Return [x, y] of the center of cell containing provided text 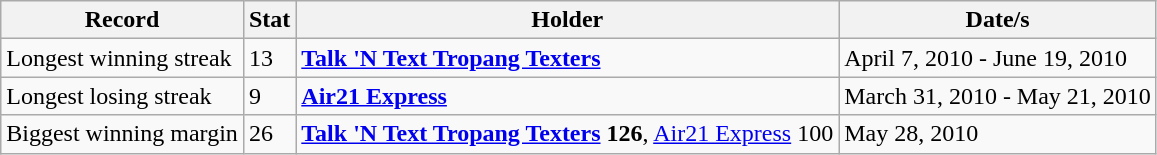
Holder [568, 20]
9 [269, 96]
Record [122, 20]
May 28, 2010 [998, 134]
Longest losing streak [122, 96]
April 7, 2010 - June 19, 2010 [998, 58]
Longest winning streak [122, 58]
Date/s [998, 20]
Talk 'N Text Tropang Texters [568, 58]
Biggest winning margin [122, 134]
13 [269, 58]
Talk 'N Text Tropang Texters 126, Air21 Express 100 [568, 134]
26 [269, 134]
March 31, 2010 - May 21, 2010 [998, 96]
Stat [269, 20]
Air21 Express [568, 96]
